Pinpoint the cell where the given text exists, returning its [x, y] midpoint coordinate. 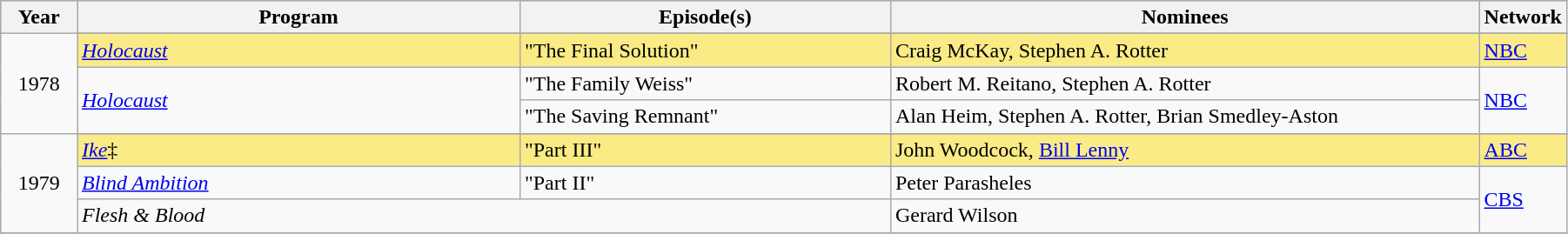
"Part II" [705, 183]
Ike‡ [298, 150]
Gerard Wilson [1185, 216]
Episode(s) [705, 17]
Craig McKay, Stephen A. Rotter [1185, 50]
Nominees [1185, 17]
Robert M. Reitano, Stephen A. Rotter [1185, 84]
ABC [1523, 150]
"Part III" [705, 150]
"The Final Solution" [705, 50]
1978 [39, 84]
Blind Ambition [298, 183]
"The Saving Remnant" [705, 117]
Flesh & Blood [484, 216]
Alan Heim, Stephen A. Rotter, Brian Smedley-Aston [1185, 117]
1979 [39, 183]
Year [39, 17]
Program [298, 17]
Peter Parasheles [1185, 183]
Network [1523, 17]
"The Family Weiss" [705, 84]
John Woodcock, Bill Lenny [1185, 150]
CBS [1523, 199]
